Return [X, Y] of the center of cell containing provided text 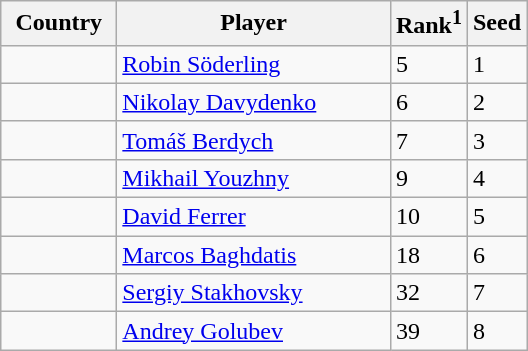
39 [428, 331]
Andrey Golubev [254, 331]
David Ferrer [254, 217]
9 [428, 178]
4 [496, 178]
Nikolay Davydenko [254, 102]
Country [59, 24]
3 [496, 140]
1 [496, 64]
2 [496, 102]
Seed [496, 24]
Mikhail Youzhny [254, 178]
Sergiy Stakhovsky [254, 293]
8 [496, 331]
10 [428, 217]
18 [428, 255]
Marcos Baghdatis [254, 255]
Tomáš Berdych [254, 140]
Robin Söderling [254, 64]
Player [254, 24]
Rank1 [428, 24]
32 [428, 293]
